Pinpoint the cell where the given text exists, returning its (x, y) midpoint coordinate. 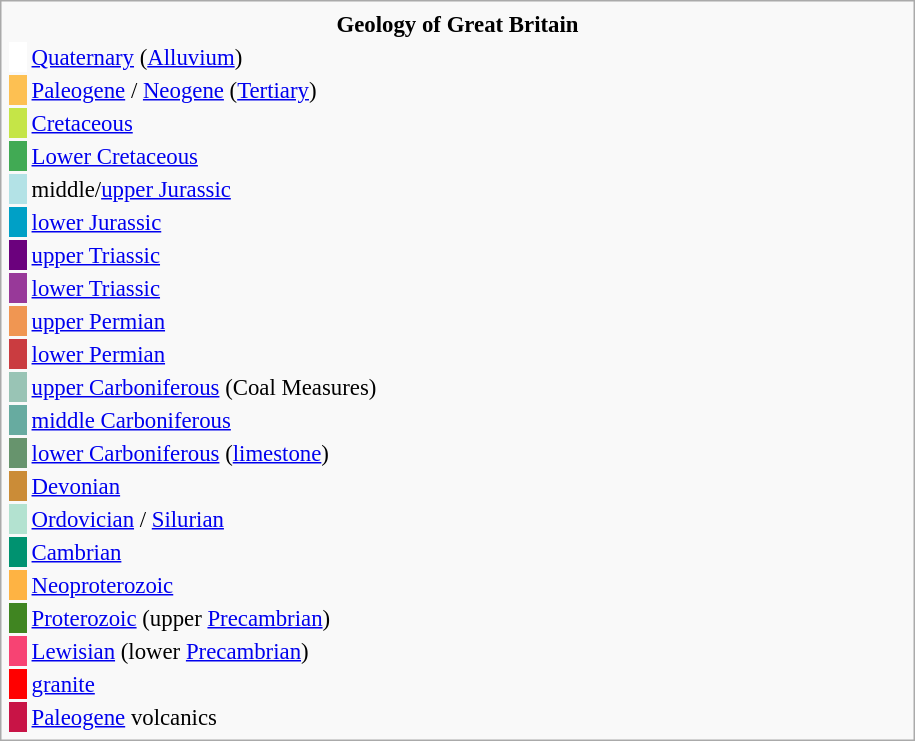
Cretaceous (212, 123)
lower Triassic (212, 288)
Paleogene volcanics (212, 717)
Ordovician / Silurian (212, 519)
Lewisian (lower Precambrian) (212, 651)
lower Carboniferous (limestone) (212, 453)
middle/upper Jurassic (212, 189)
Neoproterozoic (212, 585)
upper Permian (212, 321)
upper Triassic (212, 255)
lower Jurassic (212, 222)
Quaternary (Alluvium) (212, 57)
Cambrian (212, 552)
Geology of Great Britain (458, 24)
Proterozoic (upper Precambrian) (212, 618)
lower Permian (212, 354)
Devonian (212, 486)
Paleogene / Neogene (Tertiary) (212, 90)
Lower Cretaceous (212, 156)
upper Carboniferous (Coal Measures) (212, 387)
granite (212, 684)
middle Carboniferous (212, 420)
